Identify which cell holds the provided text, then report its (X, Y) central coordinate. 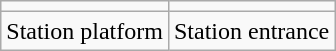
Station platform (85, 31)
Station entrance (251, 31)
